From the cell containing the given text, extract its center point as (X, Y) coordinate. 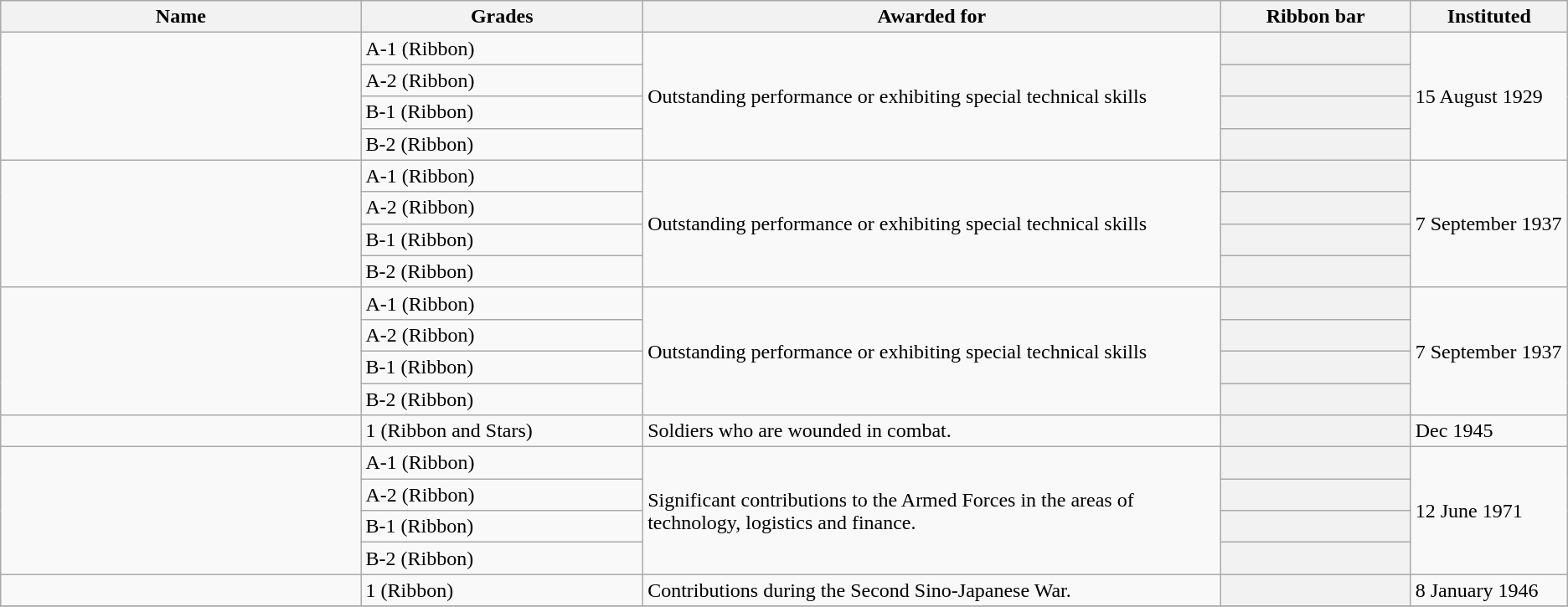
1 (Ribbon and Stars) (503, 431)
15 August 1929 (1489, 96)
Contributions during the Second Sino-Japanese War. (932, 590)
12 June 1971 (1489, 511)
Name (181, 17)
8 January 1946 (1489, 590)
Significant contributions to the Armed Forces in the areas of technology, logistics and finance. (932, 511)
Awarded for (932, 17)
Dec 1945 (1489, 431)
Grades (503, 17)
Ribbon bar (1315, 17)
1 (Ribbon) (503, 590)
Instituted (1489, 17)
Soldiers who are wounded in combat. (932, 431)
